Provide the [x, y] coordinate of the cell's center where the given text is located.  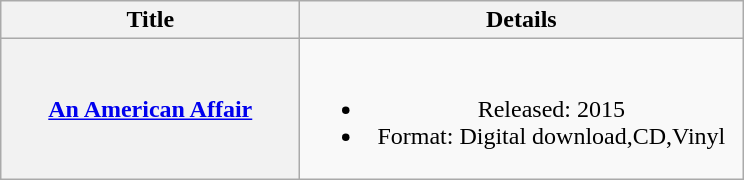
Details [522, 20]
An American Affair [150, 109]
Released: 2015Format: Digital download,CD,Vinyl [522, 109]
Title [150, 20]
